Pinpoint the cell where the given text exists, returning its (x, y) midpoint coordinate. 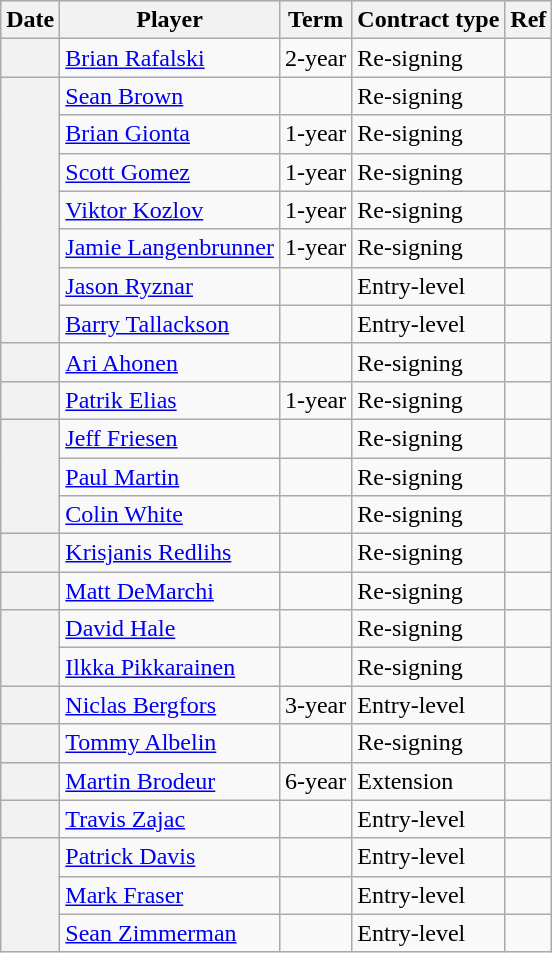
Scott Gomez (170, 172)
Barry Tallackson (170, 324)
Paul Martin (170, 477)
6-year (315, 781)
Brian Gionta (170, 134)
Date (30, 20)
Patrik Elias (170, 400)
Sean Zimmerman (170, 933)
Ari Ahonen (170, 362)
Jeff Friesen (170, 438)
Player (170, 20)
Extension (428, 781)
Niclas Bergfors (170, 705)
Contract type (428, 20)
Mark Fraser (170, 895)
Brian Rafalski (170, 58)
3-year (315, 705)
Ref (528, 20)
Martin Brodeur (170, 781)
Jamie Langenbrunner (170, 248)
Tommy Albelin (170, 743)
Patrick Davis (170, 857)
Matt DeMarchi (170, 591)
Colin White (170, 515)
Sean Brown (170, 96)
Ilkka Pikkarainen (170, 667)
Krisjanis Redlihs (170, 553)
Travis Zajac (170, 819)
2-year (315, 58)
Viktor Kozlov (170, 210)
David Hale (170, 629)
Jason Ryznar (170, 286)
Term (315, 20)
